Detect which cell encompasses the target text, then output its (x, y) center coordinate. 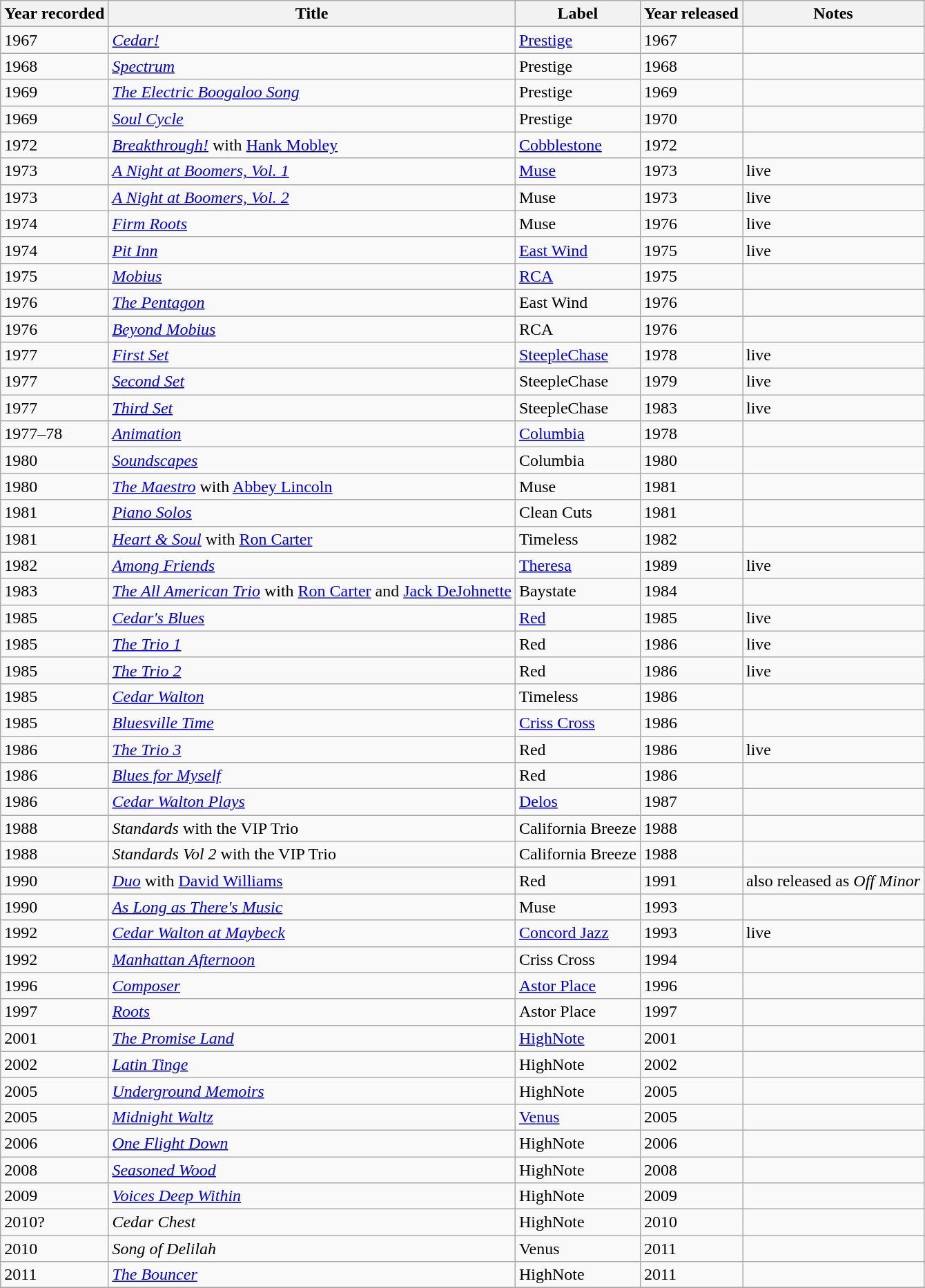
Piano Solos (312, 513)
Cedar Walton Plays (312, 802)
First Set (312, 355)
Seasoned Wood (312, 1170)
Cedar! (312, 40)
Title (312, 14)
Notes (834, 14)
Soul Cycle (312, 119)
1977–78 (55, 434)
Mobius (312, 276)
The All American Trio with Ron Carter and Jack DeJohnette (312, 592)
Cedar Walton at Maybeck (312, 933)
Label (577, 14)
Cedar's Blues (312, 618)
The Trio 1 (312, 644)
Animation (312, 434)
Baystate (577, 592)
1984 (691, 592)
The Electric Boogaloo Song (312, 92)
The Trio 3 (312, 749)
Concord Jazz (577, 933)
One Flight Down (312, 1143)
Theresa (577, 565)
Composer (312, 986)
Heart & Soul with Ron Carter (312, 539)
The Promise Land (312, 1038)
Spectrum (312, 66)
1991 (691, 881)
Duo with David Williams (312, 881)
Blues for Myself (312, 776)
Among Friends (312, 565)
Third Set (312, 408)
The Trio 2 (312, 670)
Bluesville Time (312, 723)
Roots (312, 1012)
Manhattan Afternoon (312, 959)
The Bouncer (312, 1275)
Cobblestone (577, 145)
Cedar Walton (312, 696)
1989 (691, 565)
Pit Inn (312, 250)
Breakthrough! with Hank Mobley (312, 145)
Clean Cuts (577, 513)
Voices Deep Within (312, 1196)
Year released (691, 14)
A Night at Boomers, Vol. 1 (312, 171)
1970 (691, 119)
Latin Tinge (312, 1064)
Midnight Waltz (312, 1117)
1994 (691, 959)
1979 (691, 382)
2010? (55, 1222)
As Long as There's Music (312, 907)
Song of Delilah (312, 1249)
1987 (691, 802)
Second Set (312, 382)
Beyond Mobius (312, 329)
Soundscapes (312, 460)
The Pentagon (312, 302)
A Night at Boomers, Vol. 2 (312, 197)
Standards Vol 2 with the VIP Trio (312, 855)
Standards with the VIP Trio (312, 828)
also released as Off Minor (834, 881)
Firm Roots (312, 224)
Cedar Chest (312, 1222)
Year recorded (55, 14)
The Maestro with Abbey Lincoln (312, 487)
Underground Memoirs (312, 1091)
Delos (577, 802)
